Return the [x, y] coordinate for the center point of the cell that contains the specified text.  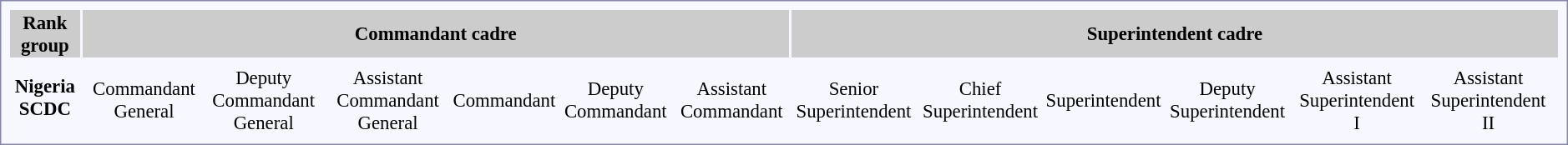
Superintendent [1104, 100]
Commandant cadre [436, 33]
Commandant General [144, 100]
Rank group [45, 33]
Chief Superintendent [980, 100]
Assistant Commandant [731, 100]
Senior Superintendent [853, 100]
Assistant Superintendent II [1488, 100]
Deputy Superintendent [1227, 100]
Commandant [504, 100]
Assistant Superintendent I [1357, 100]
Nigeria SCDC [45, 97]
Deputy Commandant [616, 100]
Superintendent cadre [1175, 33]
Assistant Commandant General [387, 100]
Deputy Commandant General [264, 100]
